Scan for the cell matching the given text and deliver its [x, y] coordinate at center. 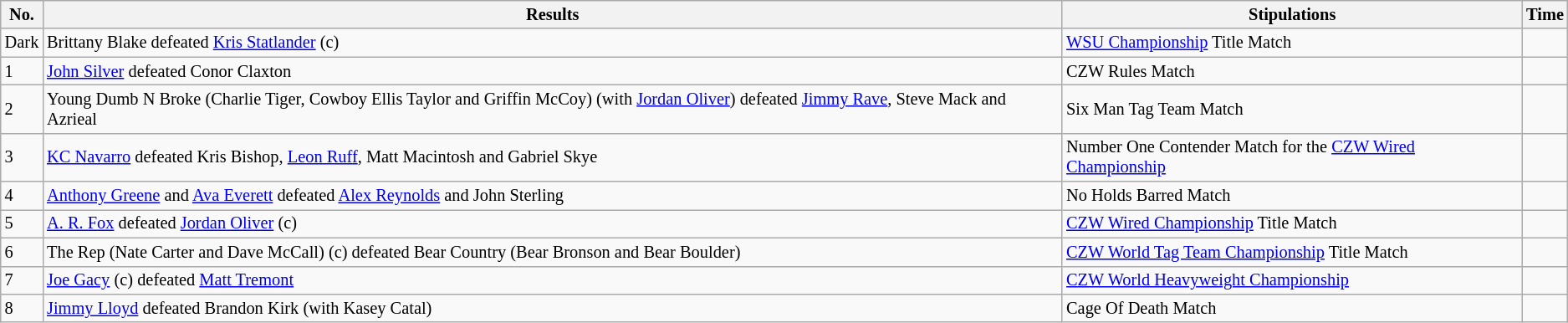
8 [22, 308]
Number One Contender Match for the CZW Wired Championship [1292, 157]
No. [22, 14]
Joe Gacy (c) defeated Matt Tremont [552, 280]
CZW Rules Match [1292, 71]
4 [22, 196]
The Rep (Nate Carter and Dave McCall) (c) defeated Bear Country (Bear Bronson and Bear Boulder) [552, 252]
Stipulations [1292, 14]
Cage Of Death Match [1292, 308]
Jimmy Lloyd defeated Brandon Kirk (with Kasey Catal) [552, 308]
A. R. Fox defeated Jordan Oliver (c) [552, 223]
Time [1545, 14]
Dark [22, 43]
KC Navarro defeated Kris Bishop, Leon Ruff, Matt Macintosh and Gabriel Skye [552, 157]
Six Man Tag Team Match [1292, 109]
WSU Championship Title Match [1292, 43]
5 [22, 223]
2 [22, 109]
3 [22, 157]
No Holds Barred Match [1292, 196]
John Silver defeated Conor Claxton [552, 71]
Results [552, 14]
6 [22, 252]
Brittany Blake defeated Kris Statlander (c) [552, 43]
1 [22, 71]
CZW World Heavyweight Championship [1292, 280]
7 [22, 280]
Young Dumb N Broke (Charlie Tiger, Cowboy Ellis Taylor and Griffin McCoy) (with Jordan Oliver) defeated Jimmy Rave, Steve Mack and Azrieal [552, 109]
Anthony Greene and Ava Everett defeated Alex Reynolds and John Sterling [552, 196]
CZW Wired Championship Title Match [1292, 223]
CZW World Tag Team Championship Title Match [1292, 252]
